Scan for the cell matching the given text and deliver its [X, Y] coordinate at center. 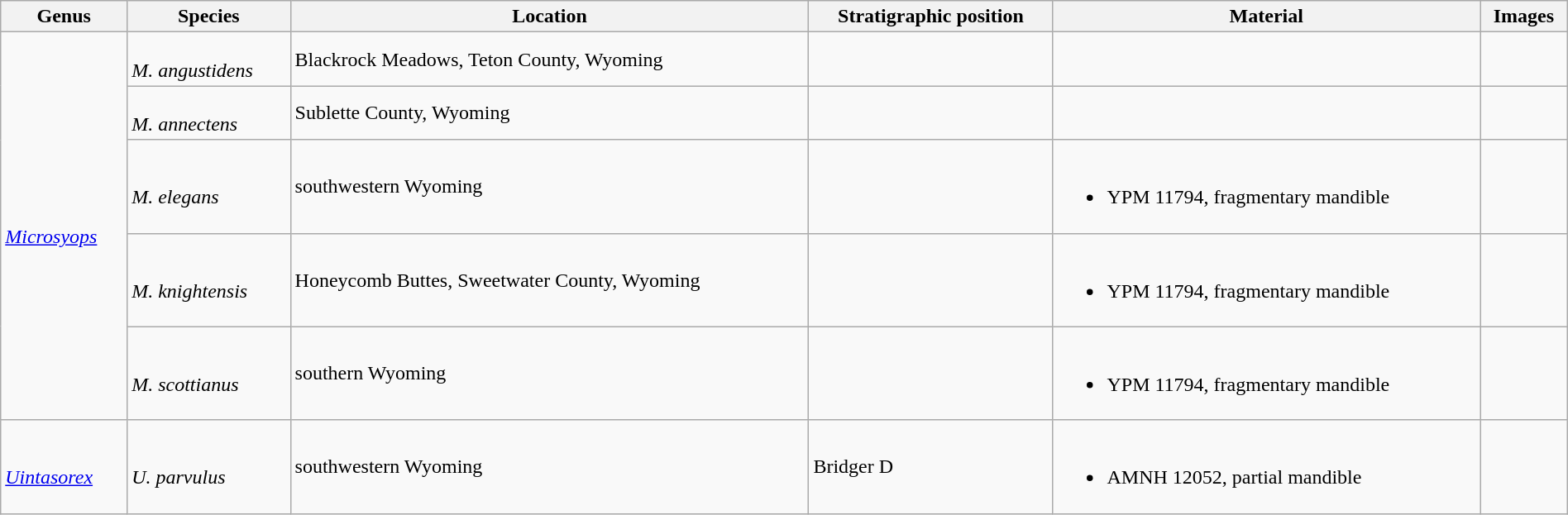
Stratigraphic position [931, 17]
Blackrock Meadows, Teton County, Wyoming [549, 60]
Honeycomb Buttes, Sweetwater County, Wyoming [549, 279]
Material [1267, 17]
M. scottianus [208, 374]
Species [208, 17]
U. parvulus [208, 466]
Uintasorex [65, 466]
southern Wyoming [549, 374]
Images [1524, 17]
Location [549, 17]
AMNH 12052, partial mandible [1267, 466]
Sublette County, Wyoming [549, 112]
Bridger D [931, 466]
Genus [65, 17]
M. angustidens [208, 60]
M. annectens [208, 112]
M. elegans [208, 187]
M. knightensis [208, 279]
Microsyops [65, 227]
